Detect which cell encompasses the target text, then output its (x, y) center coordinate. 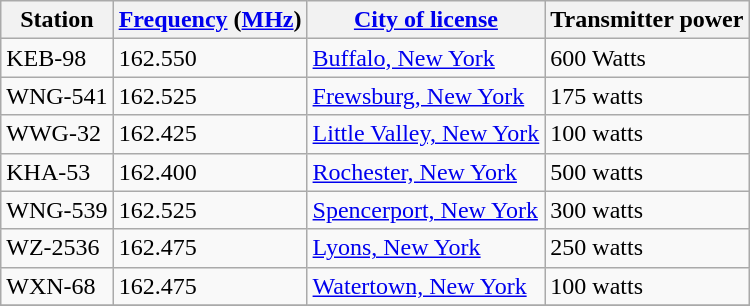
600 Watts (647, 58)
162.425 (210, 134)
KEB-98 (57, 58)
500 watts (647, 172)
250 watts (647, 248)
Frequency (MHz) (210, 20)
Little Valley, New York (426, 134)
WXN-68 (57, 286)
Lyons, New York (426, 248)
KHA-53 (57, 172)
WNG-539 (57, 210)
WZ-2536 (57, 248)
300 watts (647, 210)
City of license (426, 20)
Watertown, New York (426, 286)
WWG-32 (57, 134)
Rochester, New York (426, 172)
Station (57, 20)
162.400 (210, 172)
Spencerport, New York (426, 210)
Buffalo, New York (426, 58)
WNG-541 (57, 96)
Frewsburg, New York (426, 96)
Transmitter power (647, 20)
175 watts (647, 96)
162.550 (210, 58)
